For the text-containing cell, return its midpoint in [X, Y] coordinate format. 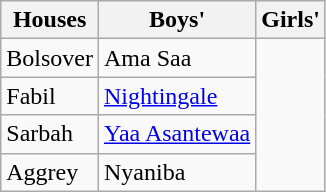
Sarbah [50, 134]
Girls' [291, 20]
Ama Saa [176, 58]
Nightingale [176, 96]
Nyaniba [176, 172]
Fabil [50, 96]
Boys' [176, 20]
Bolsover [50, 58]
Aggrey [50, 172]
Houses [50, 20]
Yaa Asantewaa [176, 134]
